Provide the [X, Y] coordinate of the cell's center where the given text is located.  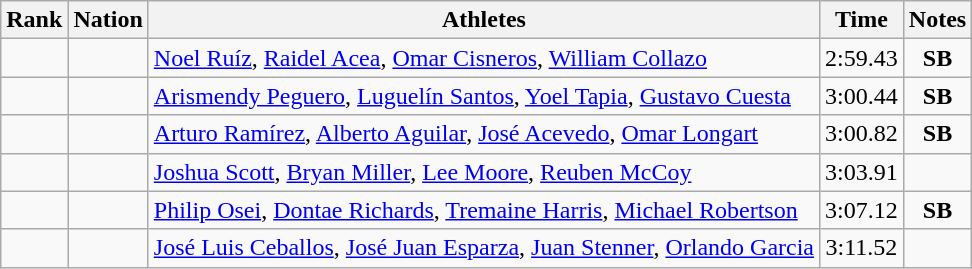
Athletes [484, 20]
Noel Ruíz, Raidel Acea, Omar Cisneros, William Collazo [484, 58]
Philip Osei, Dontae Richards, Tremaine Harris, Michael Robertson [484, 210]
Notes [937, 20]
3:00.44 [862, 96]
Rank [34, 20]
Arismendy Peguero, Luguelín Santos, Yoel Tapia, Gustavo Cuesta [484, 96]
Time [862, 20]
2:59.43 [862, 58]
Arturo Ramírez, Alberto Aguilar, José Acevedo, Omar Longart [484, 134]
3:07.12 [862, 210]
3:11.52 [862, 248]
José Luis Ceballos, José Juan Esparza, Juan Stenner, Orlando Garcia [484, 248]
Nation [108, 20]
3:03.91 [862, 172]
Joshua Scott, Bryan Miller, Lee Moore, Reuben McCoy [484, 172]
3:00.82 [862, 134]
